Return [x, y] of the center of cell containing provided text 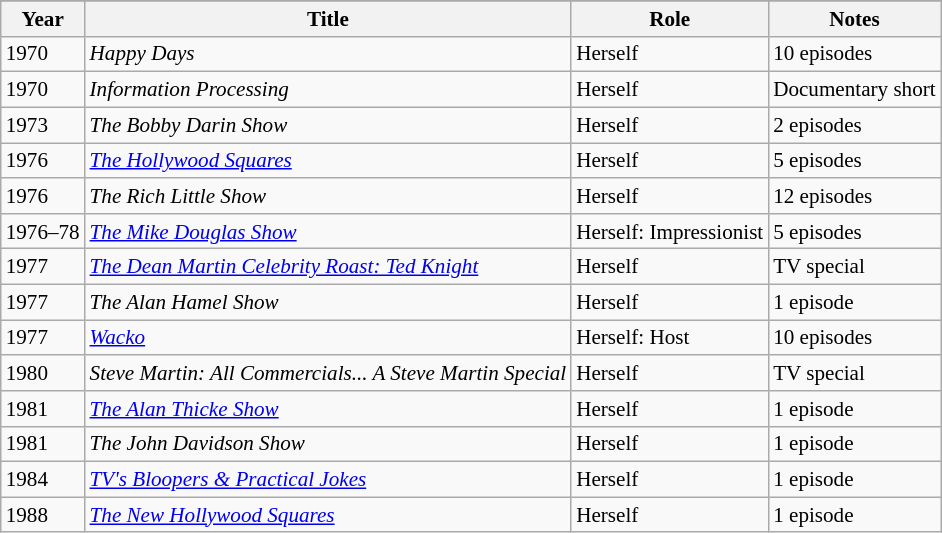
1980 [43, 372]
Documentary short [854, 90]
Notes [854, 18]
Happy Days [328, 54]
Information Processing [328, 90]
The New Hollywood Squares [328, 514]
The Hollywood Squares [328, 160]
1988 [43, 514]
Role [670, 18]
Year [43, 18]
The Bobby Darin Show [328, 124]
The Dean Martin Celebrity Roast: Ted Knight [328, 266]
The Mike Douglas Show [328, 230]
The Alan Hamel Show [328, 302]
1973 [43, 124]
The Rich Little Show [328, 196]
12 episodes [854, 196]
2 episodes [854, 124]
Steve Martin: All Commercials... A Steve Martin Special [328, 372]
TV's Bloopers & Practical Jokes [328, 480]
The Alan Thicke Show [328, 408]
Wacko [328, 338]
Herself: Impressionist [670, 230]
Herself: Host [670, 338]
The John Davidson Show [328, 444]
1976–78 [43, 230]
1984 [43, 480]
Title [328, 18]
